Search for the cell housing the specified text and yield its [X, Y] center coordinate. 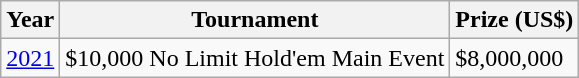
Prize (US$) [514, 20]
2021 [30, 58]
Tournament [255, 20]
Year [30, 20]
$10,000 No Limit Hold'em Main Event [255, 58]
$8,000,000 [514, 58]
